Detect which cell encompasses the target text, then output its [x, y] center coordinate. 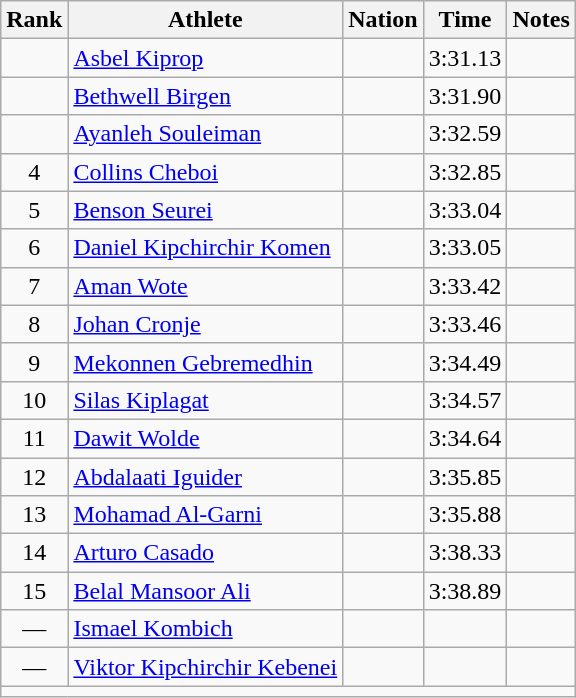
Ayanleh Souleiman [206, 134]
Viktor Kipchirchir Kebenei [206, 667]
Arturo Casado [206, 553]
Athlete [206, 20]
15 [34, 591]
Mekonnen Gebremedhin [206, 362]
Belal Mansoor Ali [206, 591]
Daniel Kipchirchir Komen [206, 248]
3:32.59 [465, 134]
Nation [383, 20]
Notes [541, 20]
Benson Seurei [206, 210]
Abdalaati Iguider [206, 477]
Aman Wote [206, 286]
13 [34, 515]
9 [34, 362]
11 [34, 438]
14 [34, 553]
3:34.57 [465, 400]
Bethwell Birgen [206, 96]
3:34.49 [465, 362]
5 [34, 210]
Collins Cheboi [206, 172]
6 [34, 248]
7 [34, 286]
Ismael Kombich [206, 629]
Rank [34, 20]
3:31.13 [465, 58]
Asbel Kiprop [206, 58]
3:33.04 [465, 210]
3:33.05 [465, 248]
4 [34, 172]
3:35.88 [465, 515]
Johan Cronje [206, 324]
12 [34, 477]
Time [465, 20]
3:34.64 [465, 438]
3:33.46 [465, 324]
3:35.85 [465, 477]
10 [34, 400]
3:38.33 [465, 553]
3:33.42 [465, 286]
Mohamad Al-Garni [206, 515]
Dawit Wolde [206, 438]
8 [34, 324]
Silas Kiplagat [206, 400]
3:31.90 [465, 96]
3:38.89 [465, 591]
3:32.85 [465, 172]
